Return the (x, y) coordinate for the center point of the cell that contains the specified text.  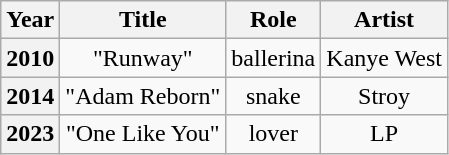
Role (274, 20)
Year (30, 20)
Artist (384, 20)
"Adam Reborn" (143, 96)
"One Like You" (143, 134)
2014 (30, 96)
2023 (30, 134)
2010 (30, 58)
Title (143, 20)
snake (274, 96)
"Runway" (143, 58)
lover (274, 134)
LP (384, 134)
Stroy (384, 96)
Kanye West (384, 58)
ballerina (274, 58)
